Search for the cell housing the specified text and yield its (x, y) center coordinate. 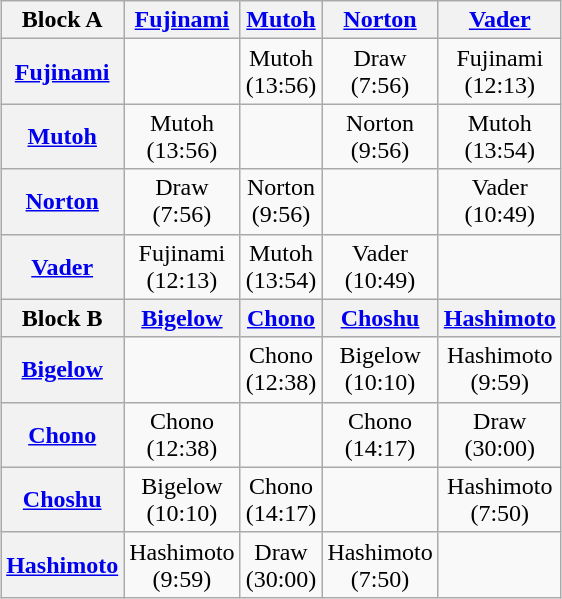
Block A (62, 20)
Block B (62, 318)
